Output the (x, y) coordinate of the center of the cell containing the given text.  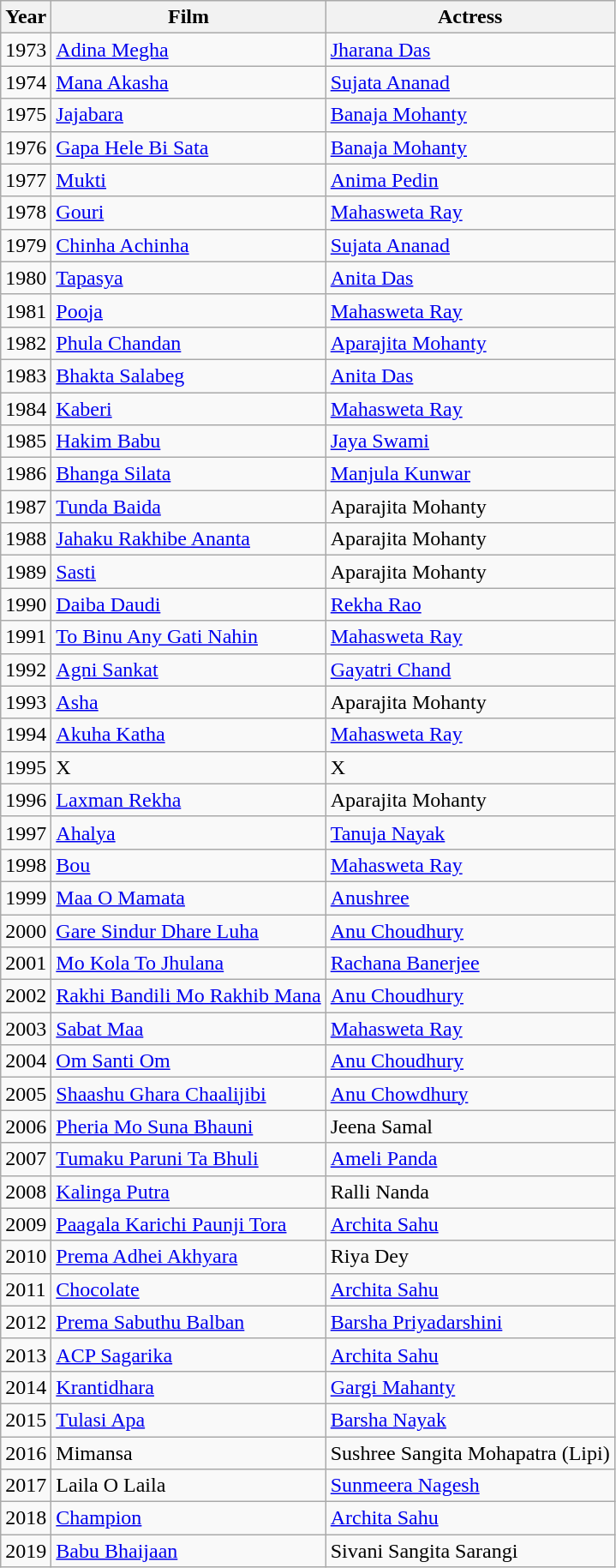
Sasti (188, 572)
Hakim Babu (188, 442)
Adina Megha (188, 50)
Gare Sindur Dhare Luha (188, 930)
1977 (26, 180)
Asha (188, 702)
1988 (26, 539)
Rakhi Bandili Mo Rakhib Mana (188, 996)
1978 (26, 213)
Tapasya (188, 278)
2008 (26, 1192)
Pooja (188, 310)
Champion (188, 1518)
1996 (26, 800)
1997 (26, 832)
1980 (26, 278)
2015 (26, 1420)
Babu Bhaijaan (188, 1551)
Jeena Samal (469, 1126)
2012 (26, 1322)
2001 (26, 964)
2013 (26, 1355)
Om Santi Om (188, 1061)
Laxman Rekha (188, 800)
Daiba Daudi (188, 604)
1975 (26, 115)
Jahaku Rakhibe Ananta (188, 539)
1982 (26, 343)
Tanuja Nayak (469, 832)
1999 (26, 898)
Anima Pedin (469, 180)
Chinha Achinha (188, 245)
Ameli Panda (469, 1159)
Sunmeera Nagesh (469, 1486)
Mana Akasha (188, 82)
2014 (26, 1387)
Mo Kola To Jhulana (188, 964)
2017 (26, 1486)
1979 (26, 245)
1991 (26, 637)
Sushree Sangita Mohapatra (Lipi) (469, 1453)
1983 (26, 375)
1987 (26, 507)
Tunda Baida (188, 507)
2003 (26, 1029)
2018 (26, 1518)
Actress (469, 17)
2019 (26, 1551)
Mukti (188, 180)
Sabat Maa (188, 1029)
Bou (188, 865)
1995 (26, 767)
Film (188, 17)
Ralli Nanda (469, 1192)
Prema Adhei Akhyara (188, 1257)
Tulasi Apa (188, 1420)
Manjula Kunwar (469, 474)
2004 (26, 1061)
Maa O Mamata (188, 898)
Phula Chandan (188, 343)
2002 (26, 996)
1976 (26, 147)
2006 (26, 1126)
Ahalya (188, 832)
Paagala Karichi Paunji Tora (188, 1224)
Prema Sabuthu Balban (188, 1322)
2005 (26, 1094)
1990 (26, 604)
Agni Sankat (188, 670)
Barsha Nayak (469, 1420)
To Binu Any Gati Nahin (188, 637)
Jajabara (188, 115)
Rachana Banerjee (469, 964)
Sivani Sangita Sarangi (469, 1551)
Gouri (188, 213)
Anushree (469, 898)
Laila O Laila (188, 1486)
1986 (26, 474)
2011 (26, 1289)
2007 (26, 1159)
Year (26, 17)
1974 (26, 82)
Chocolate (188, 1289)
Jaya Swami (469, 442)
Akuha Katha (188, 735)
Bhakta Salabeg (188, 375)
1992 (26, 670)
2009 (26, 1224)
Gayatri Chand (469, 670)
Bhanga Silata (188, 474)
Tumaku Paruni Ta Bhuli (188, 1159)
Kalinga Putra (188, 1192)
2010 (26, 1257)
1998 (26, 865)
1984 (26, 409)
Rekha Rao (469, 604)
Gapa Hele Bi Sata (188, 147)
Kaberi (188, 409)
1981 (26, 310)
Pheria Mo Suna Bhauni (188, 1126)
1985 (26, 442)
1989 (26, 572)
Barsha Priyadarshini (469, 1322)
Mimansa (188, 1453)
Shaashu Ghara Chaalijibi (188, 1094)
2016 (26, 1453)
Anu Chowdhury (469, 1094)
Gargi Mahanty (469, 1387)
Jharana Das (469, 50)
1993 (26, 702)
2000 (26, 930)
1973 (26, 50)
1994 (26, 735)
ACP Sagarika (188, 1355)
Krantidhara (188, 1387)
Riya Dey (469, 1257)
